Pinpoint the cell where the given text exists, returning its [X, Y] midpoint coordinate. 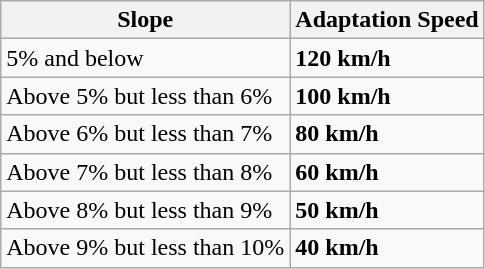
120 km/h [387, 58]
80 km/h [387, 134]
Above 9% but less than 10% [146, 248]
Slope [146, 20]
Above 6% but less than 7% [146, 134]
Above 5% but less than 6% [146, 96]
40 km/h [387, 248]
50 km/h [387, 210]
Above 8% but less than 9% [146, 210]
60 km/h [387, 172]
5% and below [146, 58]
Adaptation Speed [387, 20]
100 km/h [387, 96]
Above 7% but less than 8% [146, 172]
